Locate the cell with the specified text and output its [x, y] center coordinate. 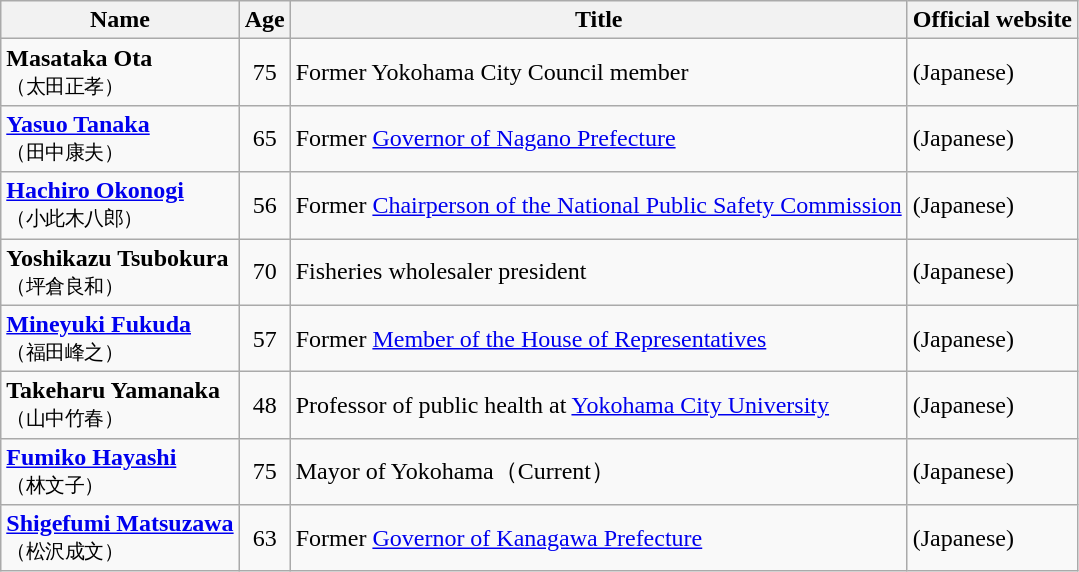
Mineyuki Fukuda（福田峰之） [120, 338]
Professor of public health at Yokohama City University [598, 406]
Masataka Ota（太田正孝） [120, 72]
70 [264, 272]
Takeharu Yamanaka（山中竹春） [120, 406]
Hachiro Okonogi（小此木八郎） [120, 206]
Former Chairperson of the National Public Safety Commission [598, 206]
Former Member of the House of Representatives [598, 338]
56 [264, 206]
Title [598, 20]
Name [120, 20]
65 [264, 138]
Former Governor of Kanagawa Prefecture [598, 538]
Yasuo Tanaka（田中康夫） [120, 138]
Former Governor of Nagano Prefecture [598, 138]
Mayor of Yokohama（Current） [598, 472]
Former Yokohama City Council member [598, 72]
Age [264, 20]
Fumiko Hayashi（林文子） [120, 472]
Shigefumi Matsuzawa（松沢成文） [120, 538]
48 [264, 406]
Yoshikazu Tsubokura（坪倉良和） [120, 272]
57 [264, 338]
Fisheries wholesaler president [598, 272]
63 [264, 538]
Official website [992, 20]
